Pinpoint the cell where the given text exists, returning its [X, Y] midpoint coordinate. 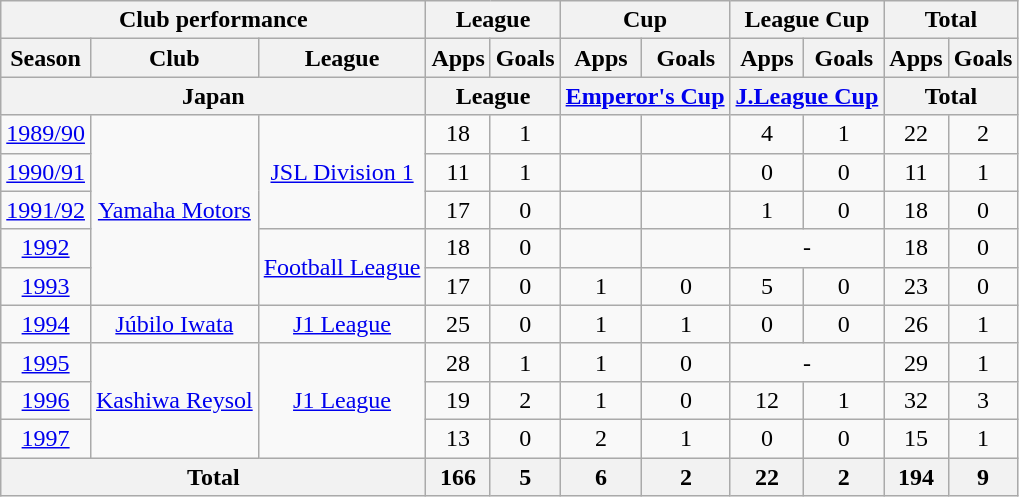
Club performance [214, 20]
1991/92 [46, 210]
13 [458, 438]
1990/91 [46, 172]
19 [458, 400]
1989/90 [46, 134]
28 [458, 362]
6 [601, 477]
23 [916, 286]
25 [458, 324]
1994 [46, 324]
Football League [342, 267]
1993 [46, 286]
166 [458, 477]
12 [767, 400]
Season [46, 58]
Club [174, 58]
JSL Division 1 [342, 172]
194 [916, 477]
League Cup [807, 20]
Yamaha Motors [174, 210]
Emperor's Cup [645, 96]
9 [983, 477]
29 [916, 362]
32 [916, 400]
3 [983, 400]
Cup [645, 20]
Japan [214, 96]
26 [916, 324]
15 [916, 438]
Kashiwa Reysol [174, 400]
Júbilo Iwata [174, 324]
1992 [46, 248]
J.League Cup [807, 96]
1995 [46, 362]
1996 [46, 400]
4 [767, 134]
1997 [46, 438]
